Identify which cell holds the provided text, then report its (X, Y) central coordinate. 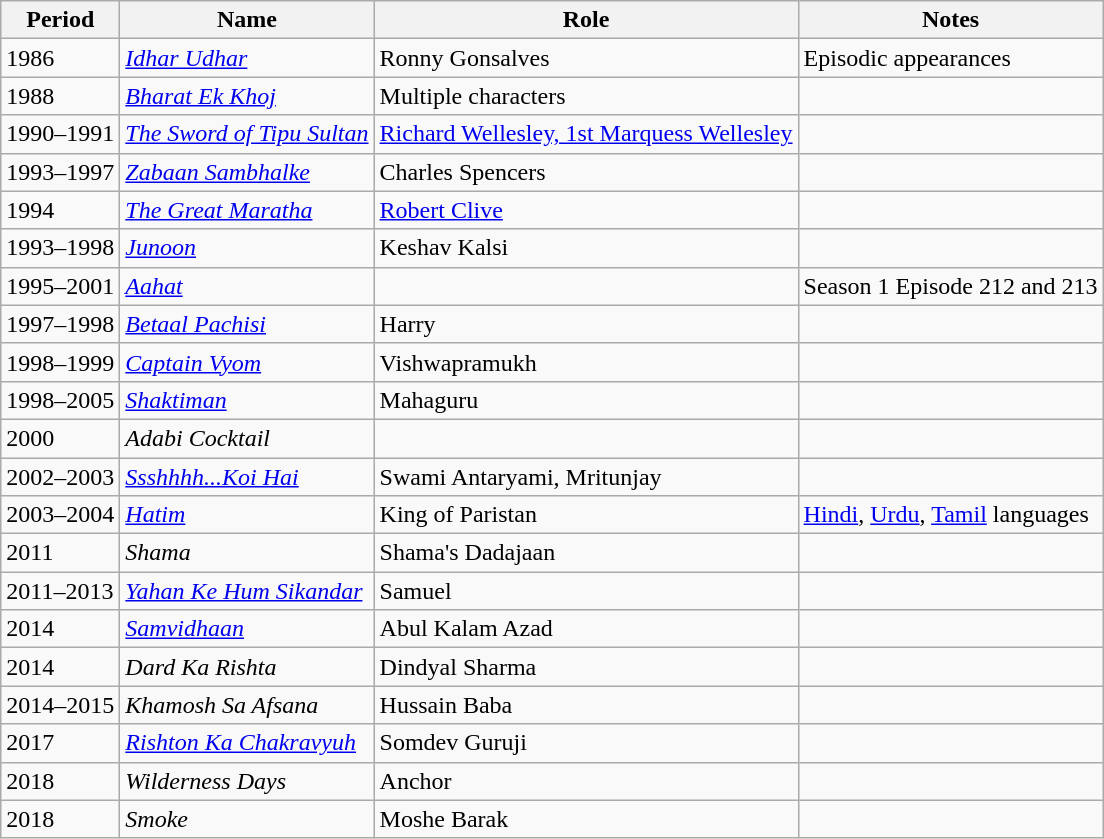
1994 (60, 210)
Somdev Guruji (586, 743)
King of Paristan (586, 515)
Captain Vyom (247, 362)
Rishton Ka Chakravyuh (247, 743)
Notes (950, 20)
2017 (60, 743)
1998–1999 (60, 362)
Samvidhaan (247, 629)
1995–2001 (60, 286)
1993–1998 (60, 248)
Role (586, 20)
Abul Kalam Azad (586, 629)
The Great Maratha (247, 210)
Khamosh Sa Afsana (247, 705)
Episodic appearances (950, 58)
1993–1997 (60, 172)
Adabi Cocktail (247, 438)
Multiple characters (586, 96)
The Sword of Tipu Sultan (247, 134)
2002–2003 (60, 477)
Charles Spencers (586, 172)
Robert Clive (586, 210)
Aahat (247, 286)
Hindi, Urdu, Tamil languages (950, 515)
Shama (247, 553)
Vishwapramukh (586, 362)
Name (247, 20)
2011 (60, 553)
Richard Wellesley, 1st Marquess Wellesley (586, 134)
Swami Antaryami, Mritunjay (586, 477)
Junoon (247, 248)
2011–2013 (60, 591)
2014–2015 (60, 705)
Betaal Pachisi (247, 324)
Season 1 Episode 212 and 213 (950, 286)
Ronny Gonsalves (586, 58)
Wilderness Days (247, 781)
Bharat Ek Khoj (247, 96)
Dindyal Sharma (586, 667)
1998–2005 (60, 400)
Zabaan Sambhalke (247, 172)
2000 (60, 438)
1997–1998 (60, 324)
Hussain Baba (586, 705)
Harry (586, 324)
Samuel (586, 591)
Hatim (247, 515)
Shama's Dadajaan (586, 553)
Smoke (247, 819)
2003–2004 (60, 515)
Moshe Barak (586, 819)
Keshav Kalsi (586, 248)
Ssshhhh...Koi Hai (247, 477)
Shaktiman (247, 400)
1990–1991 (60, 134)
Period (60, 20)
Idhar Udhar (247, 58)
Anchor (586, 781)
1986 (60, 58)
Dard Ka Rishta (247, 667)
Yahan Ke Hum Sikandar (247, 591)
Mahaguru (586, 400)
1988 (60, 96)
